Capture the cell that displays the provided text and extract its [X, Y] central coordinate. 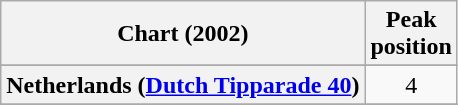
4 [411, 85]
Netherlands (Dutch Tipparade 40) [183, 85]
Peakposition [411, 34]
Chart (2002) [183, 34]
